For the text-containing cell, return its midpoint in (x, y) coordinate format. 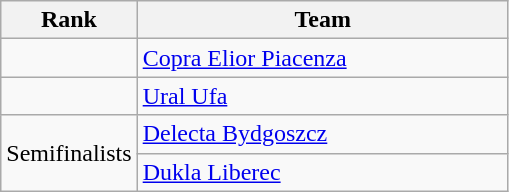
Semifinalists (69, 153)
Delecta Bydgoszcz (322, 134)
Dukla Liberec (322, 172)
Copra Elior Piacenza (322, 58)
Rank (69, 20)
Team (322, 20)
Ural Ufa (322, 96)
